Locate the cell with the specified text and output its [x, y] center coordinate. 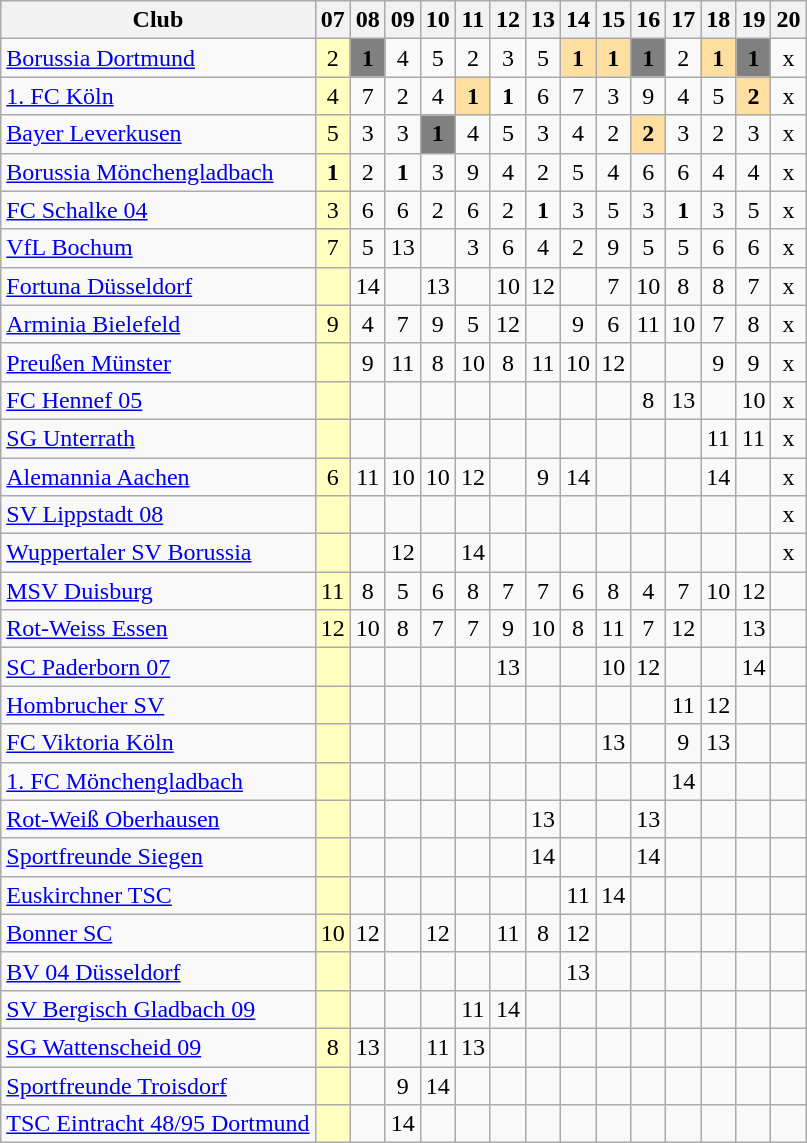
Rot-Weiß Oberhausen [158, 819]
16 [648, 20]
SG Unterrath [158, 438]
Rot-Weiss Essen [158, 629]
Preußen Münster [158, 362]
SG Wattenscheid 09 [158, 1047]
07 [332, 20]
TSC Eintracht 48/95 Dortmund [158, 1124]
BV 04 Düsseldorf [158, 971]
FC Viktoria Köln [158, 743]
Borussia Dortmund [158, 58]
VfL Bochum [158, 248]
Bayer Leverkusen [158, 134]
1. FC Köln [158, 96]
Sportfreunde Troisdorf [158, 1085]
Wuppertaler SV Borussia [158, 553]
Borussia Mönchengladbach [158, 172]
09 [402, 20]
FC Hennef 05 [158, 400]
Club [158, 20]
FC Schalke 04 [158, 210]
SV Bergisch Gladbach 09 [158, 1009]
Euskirchner TSC [158, 895]
18 [718, 20]
1. FC Mönchengladbach [158, 781]
Fortuna Düsseldorf [158, 286]
17 [684, 20]
Hombrucher SV [158, 705]
15 [614, 20]
Sportfreunde Siegen [158, 857]
20 [788, 20]
Arminia Bielefeld [158, 324]
08 [368, 20]
MSV Duisburg [158, 591]
SV Lippstadt 08 [158, 515]
Bonner SC [158, 933]
SC Paderborn 07 [158, 667]
Alemannia Aachen [158, 477]
19 [754, 20]
